Search for the cell housing the specified text and yield its [X, Y] center coordinate. 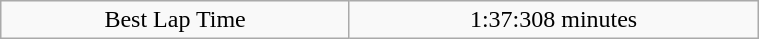
Best Lap Time [176, 20]
1:37:308 minutes [553, 20]
